From the cell containing the given text, extract its center point as [x, y] coordinate. 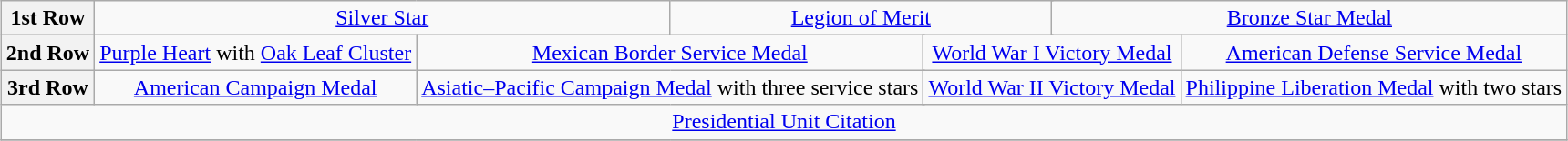
Asiatic–Pacific Campaign Medal with three service stars [670, 87]
2nd Row [47, 53]
3rd Row [47, 87]
Presidential Unit Citation [784, 122]
World War II Victory Medal [1052, 87]
Mexican Border Service Medal [670, 53]
1st Row [47, 18]
World War I Victory Medal [1052, 53]
Bronze Star Medal [1309, 18]
Philippine Liberation Medal with two stars [1374, 87]
Silver Star [383, 18]
Legion of Merit [861, 18]
American Defense Service Medal [1374, 53]
Purple Heart with Oak Leaf Cluster [255, 53]
American Campaign Medal [255, 87]
